Identify which cell holds the provided text, then report its (X, Y) central coordinate. 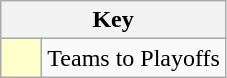
Key (114, 20)
Teams to Playoffs (134, 58)
